Identify which cell holds the provided text, then report its (X, Y) central coordinate. 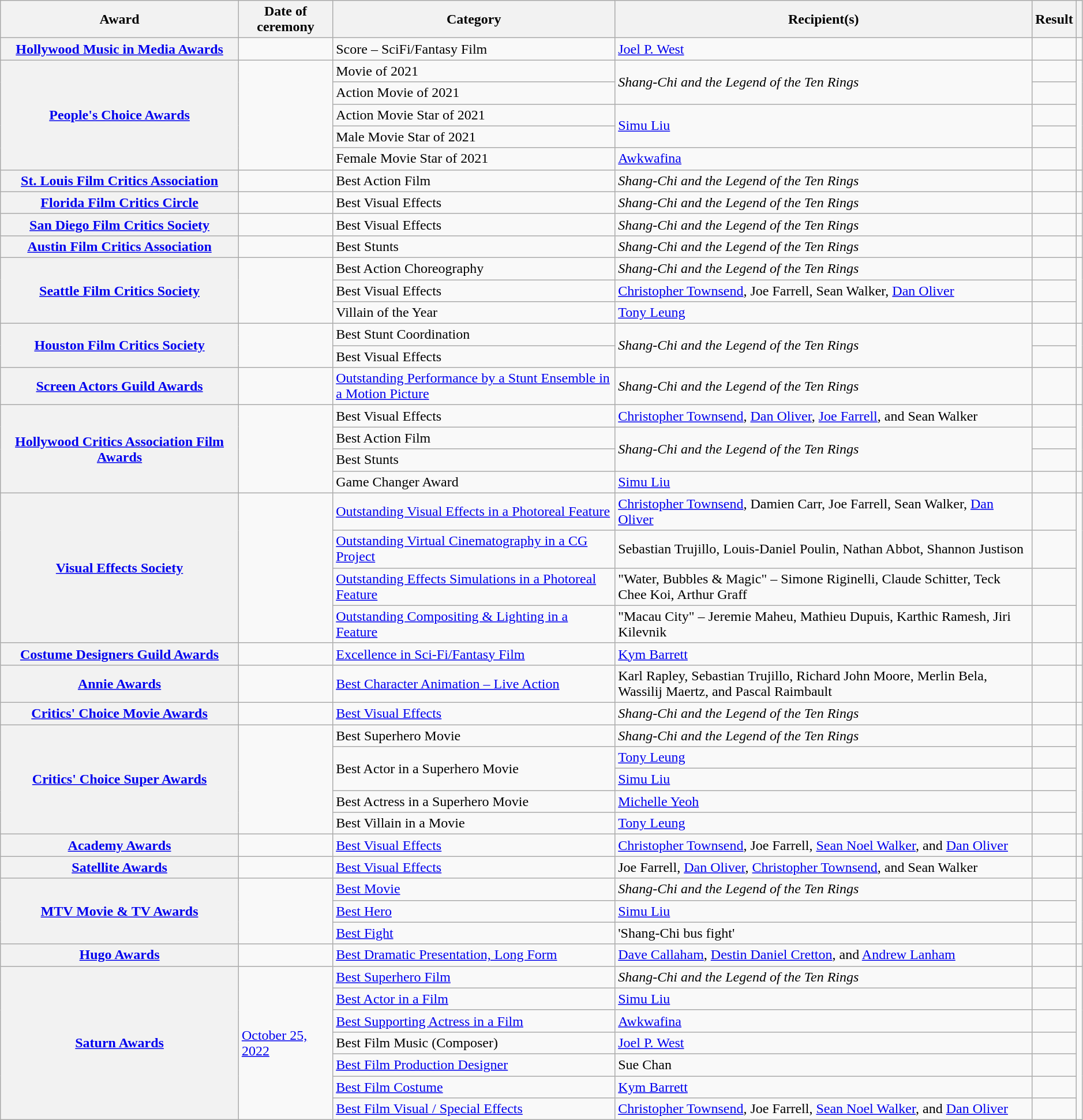
Outstanding Performance by a Stunt Ensemble in a Motion Picture (474, 387)
Hollywood Music in Media Awards (120, 49)
Game Changer Award (474, 482)
Michelle Yeoh (824, 801)
Best Character Animation – Live Action (474, 683)
Houston Film Critics Society (120, 346)
Result (1054, 20)
Recipient(s) (824, 20)
MTV Movie & TV Awards (120, 911)
Best Film Production Designer (474, 1065)
Florida Film Critics Circle (120, 203)
Dave Callaham, Destin Daniel Cretton, and Andrew Lanham (824, 955)
October 25, 2022 (285, 1043)
Best Stunt Coordination (474, 335)
Best Movie (474, 889)
Best Villain in a Movie (474, 823)
Hollywood Critics Association Film Awards (120, 449)
Action Movie Star of 2021 (474, 115)
Best Action Choreography (474, 268)
Best Hero (474, 911)
Christopher Townsend, Dan Oliver, Joe Farrell, and Sean Walker (824, 416)
Outstanding Compositing & Lighting in a Feature (474, 624)
"Macau City" – Jeremie Maheu, Mathieu Dupuis, Karthic Ramesh, Jiri Kilevnik (824, 624)
People's Choice Awards (120, 115)
Christopher Townsend, Joe Farrell, Sean Walker, Dan Oliver (824, 290)
Best Actress in a Superhero Movie (474, 801)
Sue Chan (824, 1065)
St. Louis Film Critics Association (120, 181)
Female Movie Star of 2021 (474, 159)
Joe Farrell, Dan Oliver, Christopher Townsend, and Sean Walker (824, 867)
San Diego Film Critics Society (120, 224)
Best Film Music (Composer) (474, 1043)
Best Superhero Movie (474, 736)
Critics' Choice Super Awards (120, 780)
Best Film Costume (474, 1087)
Visual Effects Society (120, 568)
Academy Awards (120, 845)
Christopher Townsend, Damien Carr, Joe Farrell, Sean Walker, Dan Oliver (824, 511)
Saturn Awards (120, 1043)
Outstanding Visual Effects in a Photoreal Feature (474, 511)
Karl Rapley, Sebastian Trujillo, Richard John Moore, Merlin Bela, Wassilij Maertz, and Pascal Raimbault (824, 683)
Action Movie of 2021 (474, 93)
Annie Awards (120, 683)
Award (120, 20)
Best Actor in a Superhero Movie (474, 769)
Austin Film Critics Association (120, 246)
Sebastian Trujillo, Louis-Daniel Poulin, Nathan Abbot, Shannon Justison (824, 549)
Best Supporting Actress in a Film (474, 1021)
Satellite Awards (120, 867)
Screen Actors Guild Awards (120, 387)
Outstanding Effects Simulations in a Photoreal Feature (474, 586)
Best Dramatic Presentation, Long Form (474, 955)
Score – SciFi/Fantasy Film (474, 49)
Outstanding Virtual Cinematography in a CG Project (474, 549)
Best Fight (474, 933)
Best Film Visual / Special Effects (474, 1109)
'Shang-Chi bus fight' (824, 933)
Best Actor in a Film (474, 999)
Seattle Film Critics Society (120, 290)
Best Superhero Film (474, 977)
Movie of 2021 (474, 71)
Critics' Choice Movie Awards (120, 713)
Male Movie Star of 2021 (474, 137)
Category (474, 20)
Costume Designers Guild Awards (120, 654)
Villain of the Year (474, 313)
Date of ceremony (285, 20)
Hugo Awards (120, 955)
Excellence in Sci-Fi/Fantasy Film (474, 654)
"Water, Bubbles & Magic" – Simone Riginelli, Claude Schitter, Teck Chee Koi, Arthur Graff (824, 586)
